Output the (X, Y) coordinate of the center of the cell containing the given text.  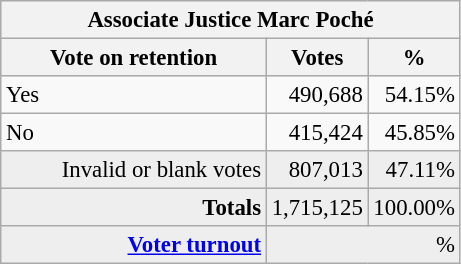
45.85% (414, 133)
Totals (134, 208)
54.15% (414, 95)
Yes (134, 95)
Associate Justice Marc Poché (231, 20)
No (134, 133)
100.00% (414, 208)
490,688 (317, 95)
47.11% (414, 170)
807,013 (317, 170)
Vote on retention (134, 58)
415,424 (317, 133)
1,715,125 (317, 208)
Votes (317, 58)
Invalid or blank votes (134, 170)
Voter turnout (134, 245)
